Determine the [x, y] coordinate at the center of the cell enclosing the given text.  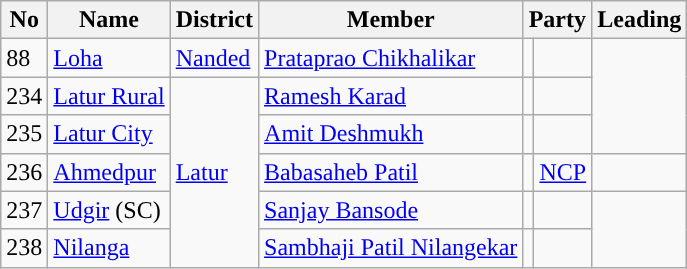
Nanded [214, 58]
Prataprao Chikhalikar [391, 58]
Latur [214, 172]
Latur City [109, 134]
235 [24, 134]
Udgir (SC) [109, 210]
237 [24, 210]
Sambhaji Patil Nilangekar [391, 248]
Latur Rural [109, 96]
Ahmedpur [109, 172]
238 [24, 248]
Sanjay Bansode [391, 210]
234 [24, 96]
NCP [563, 172]
Ramesh Karad [391, 96]
88 [24, 58]
Nilanga [109, 248]
Leading [640, 20]
Party [558, 20]
236 [24, 172]
Amit Deshmukh [391, 134]
Babasaheb Patil [391, 172]
Name [109, 20]
District [214, 20]
Member [391, 20]
Loha [109, 58]
No [24, 20]
